Provide the [x, y] coordinate of the cell's center where the given text is located.  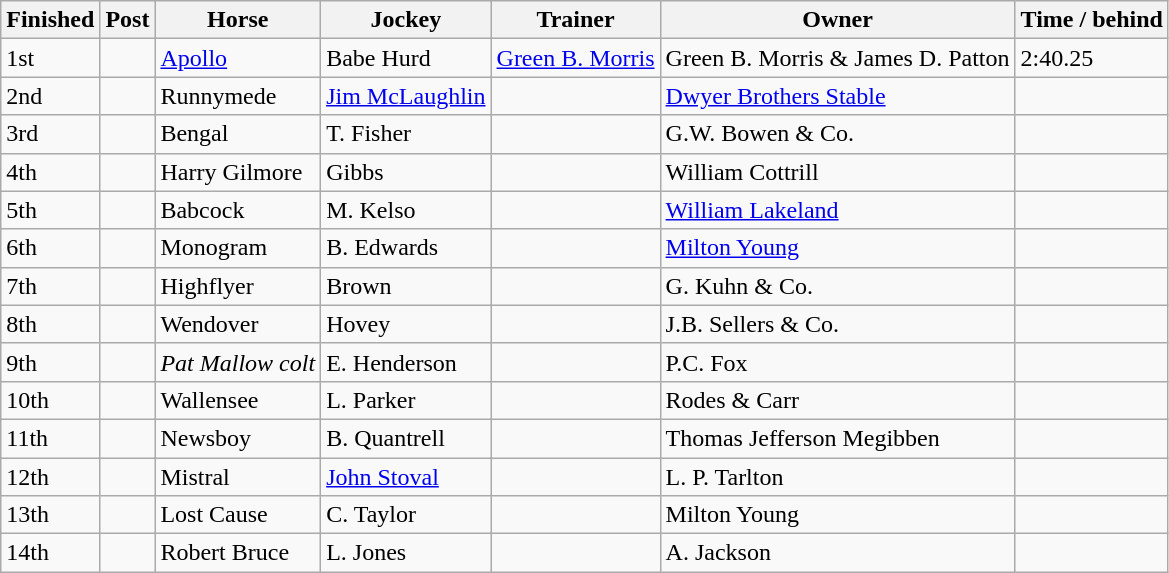
Gibbs [406, 172]
Jim McLaughlin [406, 96]
C. Taylor [406, 515]
Time / behind [1092, 20]
9th [50, 362]
T. Fisher [406, 134]
B. Edwards [406, 248]
L. P. Tarlton [838, 477]
L. Parker [406, 400]
L. Jones [406, 553]
12th [50, 477]
Jockey [406, 20]
John Stoval [406, 477]
13th [50, 515]
Lost Cause [238, 515]
4th [50, 172]
G.W. Bowen & Co. [838, 134]
Newsboy [238, 438]
7th [50, 286]
2:40.25 [1092, 58]
P.C. Fox [838, 362]
Dwyer Brothers Stable [838, 96]
A. Jackson [838, 553]
Runnymede [238, 96]
Babcock [238, 210]
William Cottrill [838, 172]
11th [50, 438]
6th [50, 248]
M. Kelso [406, 210]
8th [50, 324]
Harry Gilmore [238, 172]
14th [50, 553]
Robert Bruce [238, 553]
5th [50, 210]
3rd [50, 134]
Owner [838, 20]
Wallensee [238, 400]
Bengal [238, 134]
William Lakeland [838, 210]
Babe Hurd [406, 58]
1st [50, 58]
2nd [50, 96]
Hovey [406, 324]
Finished [50, 20]
Pat Mallow colt [238, 362]
B. Quantrell [406, 438]
Mistral [238, 477]
Thomas Jefferson Megibben [838, 438]
Brown [406, 286]
J.B. Sellers & Co. [838, 324]
Trainer [576, 20]
Wendover [238, 324]
Green B. Morris [576, 58]
G. Kuhn & Co. [838, 286]
Post [128, 20]
Rodes & Carr [838, 400]
Highflyer [238, 286]
Green B. Morris & James D. Patton [838, 58]
E. Henderson [406, 362]
10th [50, 400]
Monogram [238, 248]
Horse [238, 20]
Apollo [238, 58]
